Provide the (x, y) coordinate of the cell's center where the given text is located.  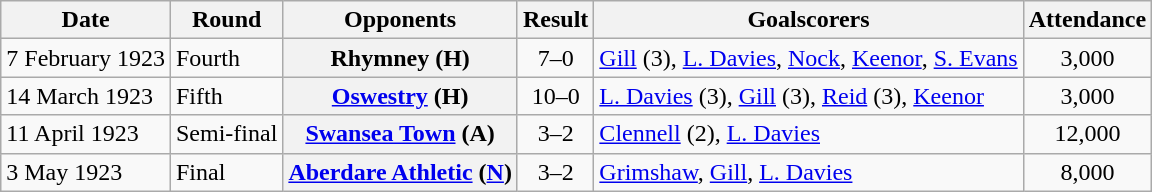
Final (226, 172)
Aberdare Athletic (N) (400, 172)
3 May 1923 (86, 172)
Date (86, 20)
14 March 1923 (86, 96)
Clennell (2), L. Davies (808, 134)
11 April 1923 (86, 134)
Attendance (1087, 20)
Swansea Town (A) (400, 134)
Fourth (226, 58)
Round (226, 20)
7 February 1923 (86, 58)
Grimshaw, Gill, L. Davies (808, 172)
8,000 (1087, 172)
12,000 (1087, 134)
Oswestry (H) (400, 96)
Semi-final (226, 134)
Rhymney (H) (400, 58)
Fifth (226, 96)
Goalscorers (808, 20)
Opponents (400, 20)
10–0 (555, 96)
L. Davies (3), Gill (3), Reid (3), Keenor (808, 96)
Result (555, 20)
Gill (3), L. Davies, Nock, Keenor, S. Evans (808, 58)
7–0 (555, 58)
